Determine the [x, y] coordinate at the center of the cell enclosing the given text.  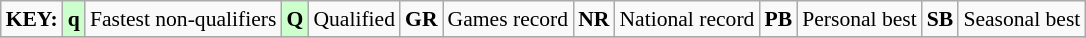
q [74, 19]
Q [294, 19]
Games record [508, 19]
NR [594, 19]
KEY: [32, 19]
National record [686, 19]
GR [422, 19]
SB [940, 19]
Seasonal best [1022, 19]
Fastest non-qualifiers [184, 19]
PB [778, 19]
Qualified [354, 19]
Personal best [860, 19]
